Provide the (X, Y) coordinate of the cell's center where the given text is located.  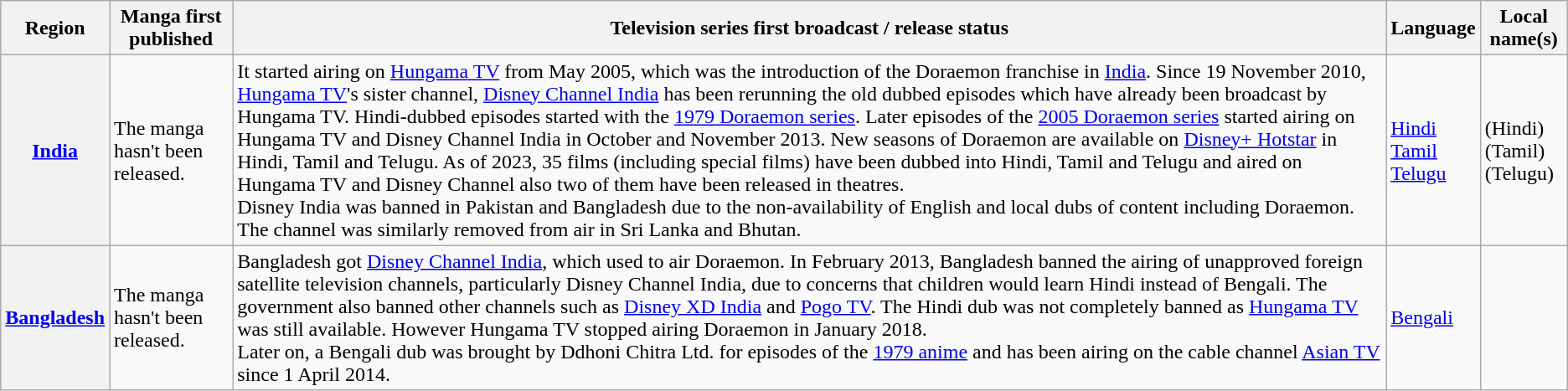
Television series first broadcast / release status (809, 28)
HindiTamilTelugu (1433, 151)
Language (1433, 28)
Bengali (1433, 318)
(Hindi) (Tamil) (Telugu) (1524, 151)
Bangladesh (55, 318)
Manga first published (171, 28)
India (55, 151)
Local name(s) (1524, 28)
Region (55, 28)
